Return the [X, Y] coordinate for the center point of the cell that contains the specified text.  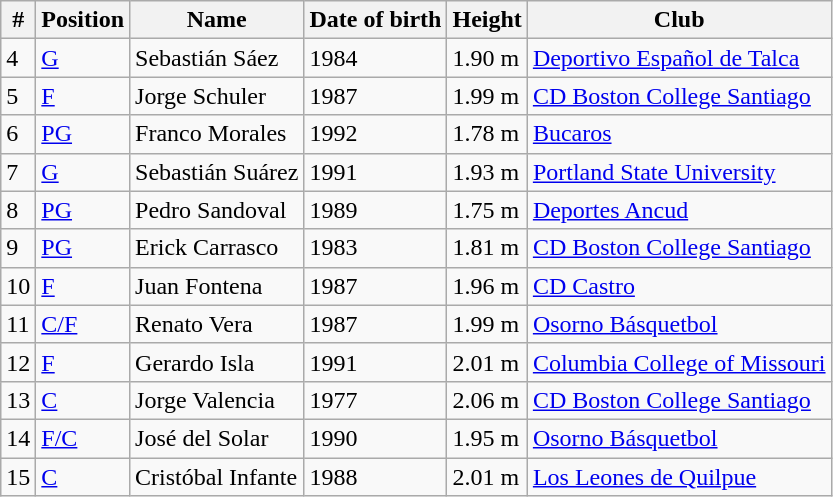
15 [18, 477]
1989 [376, 210]
4 [18, 58]
CD Castro [679, 286]
6 [18, 134]
8 [18, 210]
Franco Morales [217, 134]
Gerardo Isla [217, 362]
13 [18, 400]
1984 [376, 58]
C/F [83, 324]
1990 [376, 438]
1.96 m [487, 286]
Juan Fontena [217, 286]
Cristóbal Infante [217, 477]
7 [18, 172]
1.81 m [487, 248]
1.93 m [487, 172]
Deportes Ancud [679, 210]
Jorge Valencia [217, 400]
Renato Vera [217, 324]
Pedro Sandoval [217, 210]
Date of birth [376, 20]
Sebastián Sáez [217, 58]
9 [18, 248]
1.95 m [487, 438]
Deportivo Español de Talca [679, 58]
F/C [83, 438]
1988 [376, 477]
Portland State University [679, 172]
10 [18, 286]
11 [18, 324]
12 [18, 362]
14 [18, 438]
5 [18, 96]
1.78 m [487, 134]
# [18, 20]
1977 [376, 400]
1983 [376, 248]
Los Leones de Quilpue [679, 477]
Name [217, 20]
José del Solar [217, 438]
Jorge Schuler [217, 96]
1992 [376, 134]
1.75 m [487, 210]
2.06 m [487, 400]
Position [83, 20]
1.90 m [487, 58]
Height [487, 20]
Bucaros [679, 134]
Sebastián Suárez [217, 172]
Erick Carrasco [217, 248]
Club [679, 20]
Columbia College of Missouri [679, 362]
